Return the [x, y] coordinate for the center point of the cell that contains the specified text.  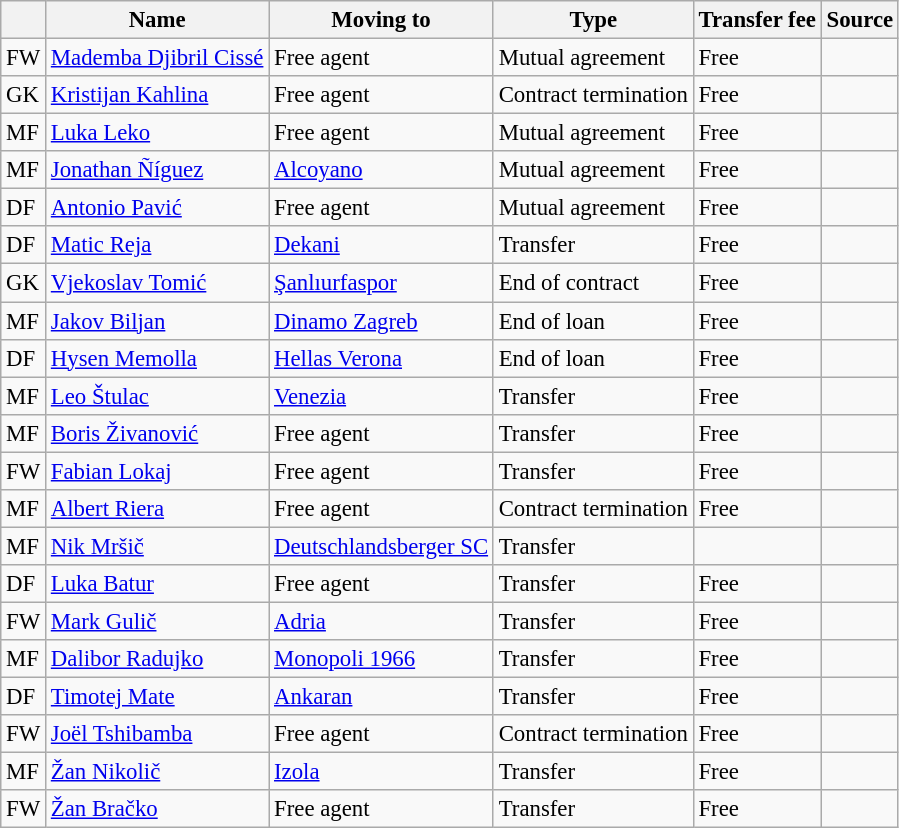
Joël Tshibamba [158, 734]
Albert Riera [158, 509]
Şanlıurfaspor [382, 283]
Hysen Memolla [158, 358]
Monopoli 1966 [382, 659]
Vjekoslav Tomić [158, 283]
Žan Nikolič [158, 772]
Antonio Pavić [158, 208]
Deutschlandsberger SC [382, 546]
Kristijan Kahlina [158, 95]
Name [158, 20]
Boris Živanović [158, 433]
Jonathan Ñíguez [158, 170]
Izola [382, 772]
Mademba Djibril Cissé [158, 58]
Dinamo Zagreb [382, 321]
Žan Bračko [158, 809]
Timotej Mate [158, 697]
Source [860, 20]
Hellas Verona [382, 358]
Ankaran [382, 697]
Dekani [382, 245]
Mark Gulič [158, 621]
Transfer fee [757, 20]
Fabian Lokaj [158, 471]
Venezia [382, 396]
Nik Mršič [158, 546]
Moving to [382, 20]
End of contract [593, 283]
Adria [382, 621]
Jakov Biljan [158, 321]
Type [593, 20]
Dalibor Radujko [158, 659]
Leo Štulac [158, 396]
Luka Batur [158, 584]
Matic Reja [158, 245]
Alcoyano [382, 170]
Luka Leko [158, 133]
